Scan for the cell matching the given text and deliver its (x, y) coordinate at center. 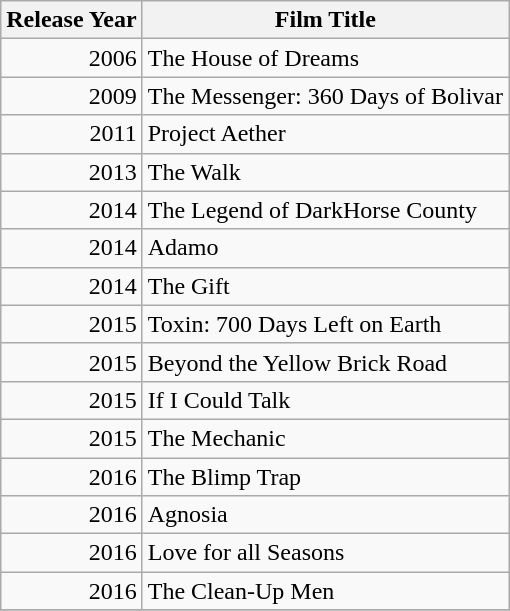
The Blimp Trap (325, 477)
Project Aether (325, 134)
The House of Dreams (325, 58)
The Messenger: 360 Days of Bolivar (325, 96)
Beyond the Yellow Brick Road (325, 362)
The Walk (325, 172)
Adamo (325, 248)
2006 (72, 58)
If I Could Talk (325, 400)
2013 (72, 172)
The Mechanic (325, 438)
Release Year (72, 20)
Toxin: 700 Days Left on Earth (325, 324)
The Gift (325, 286)
2011 (72, 134)
Film Title (325, 20)
The Clean-Up Men (325, 591)
Love for all Seasons (325, 553)
2009 (72, 96)
The Legend of DarkHorse County (325, 210)
Agnosia (325, 515)
